Scan for the cell matching the given text and deliver its [x, y] coordinate at center. 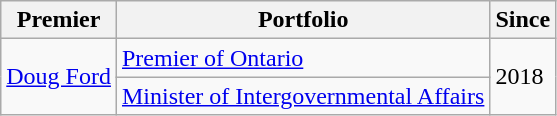
Doug Ford [59, 77]
Minister of Intergovernmental Affairs [302, 96]
Since [523, 20]
2018 [523, 77]
Premier of Ontario [302, 58]
Premier [59, 20]
Portfolio [302, 20]
